Capture the cell that displays the provided text and extract its (x, y) central coordinate. 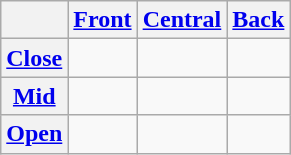
Central (182, 20)
Back (258, 20)
Open (34, 134)
Front (102, 20)
Close (34, 58)
Mid (34, 96)
